Determine the [X, Y] coordinate at the center of the cell enclosing the given text.  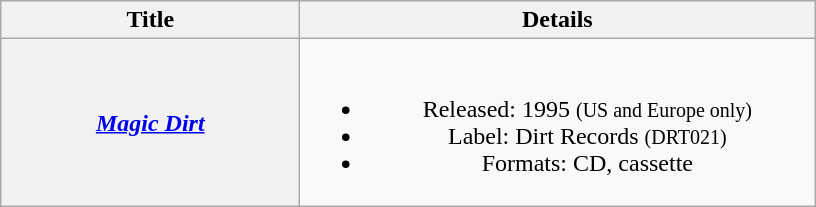
Details [558, 20]
Released: 1995 (US and Europe only)Label: Dirt Records (DRT021)Formats: CD, cassette [558, 122]
Magic Dirt [150, 122]
Title [150, 20]
